From the cell containing the given text, extract its center point as [X, Y] coordinate. 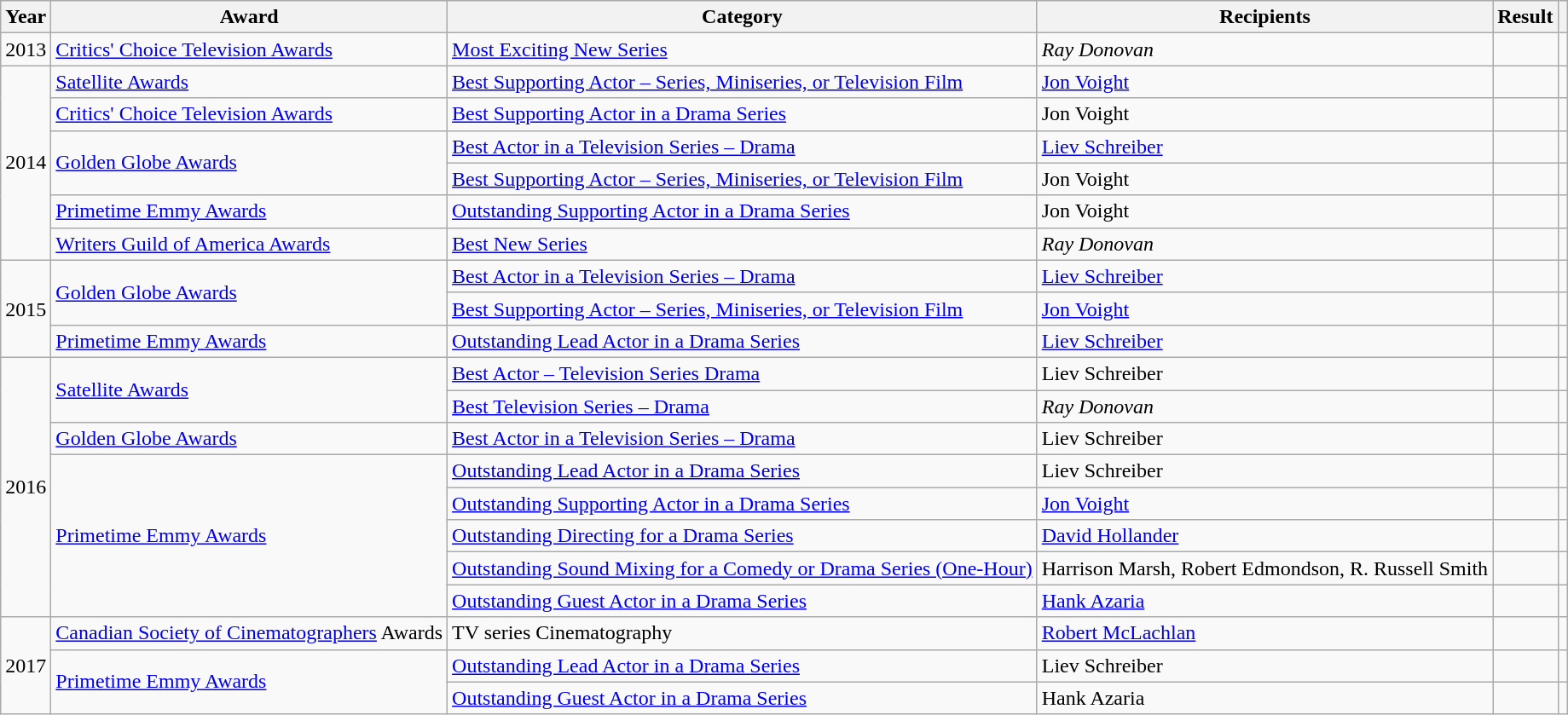
2016 [26, 487]
2017 [26, 666]
David Hollander [1264, 536]
Best New Series [743, 244]
Best Television Series – Drama [743, 407]
Award [249, 17]
Category [743, 17]
Result [1525, 17]
2014 [26, 163]
Year [26, 17]
Robert McLachlan [1264, 633]
Best Actor – Television Series Drama [743, 373]
Outstanding Directing for a Drama Series [743, 536]
Best Supporting Actor in a Drama Series [743, 114]
TV series Cinematography [743, 633]
Most Exciting New Series [743, 49]
Harrison Marsh, Robert Edmondson, R. Russell Smith [1264, 568]
2015 [26, 308]
Outstanding Sound Mixing for a Comedy or Drama Series (One-Hour) [743, 568]
Recipients [1264, 17]
Canadian Society of Cinematographers Awards [249, 633]
2013 [26, 49]
Writers Guild of America Awards [249, 244]
